Pinpoint the cell where the given text exists, returning its (x, y) midpoint coordinate. 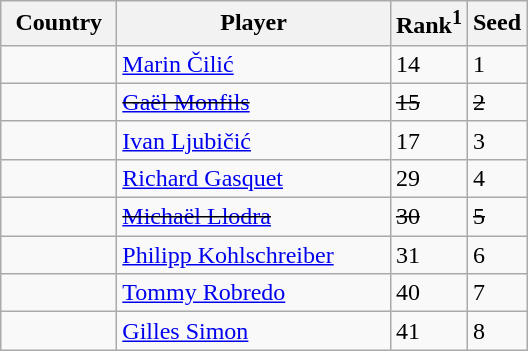
Marin Čilić (254, 64)
15 (428, 102)
30 (428, 217)
40 (428, 293)
Rank1 (428, 24)
Philipp Kohlschreiber (254, 255)
2 (496, 102)
Seed (496, 24)
7 (496, 293)
8 (496, 331)
Gaël Monfils (254, 102)
14 (428, 64)
Richard Gasquet (254, 178)
1 (496, 64)
Ivan Ljubičić (254, 140)
3 (496, 140)
Player (254, 24)
Michaël Llodra (254, 217)
29 (428, 178)
Tommy Robredo (254, 293)
6 (496, 255)
Gilles Simon (254, 331)
41 (428, 331)
Country (59, 24)
17 (428, 140)
5 (496, 217)
4 (496, 178)
31 (428, 255)
